Return the [x, y] coordinate for the center point of the cell that contains the specified text.  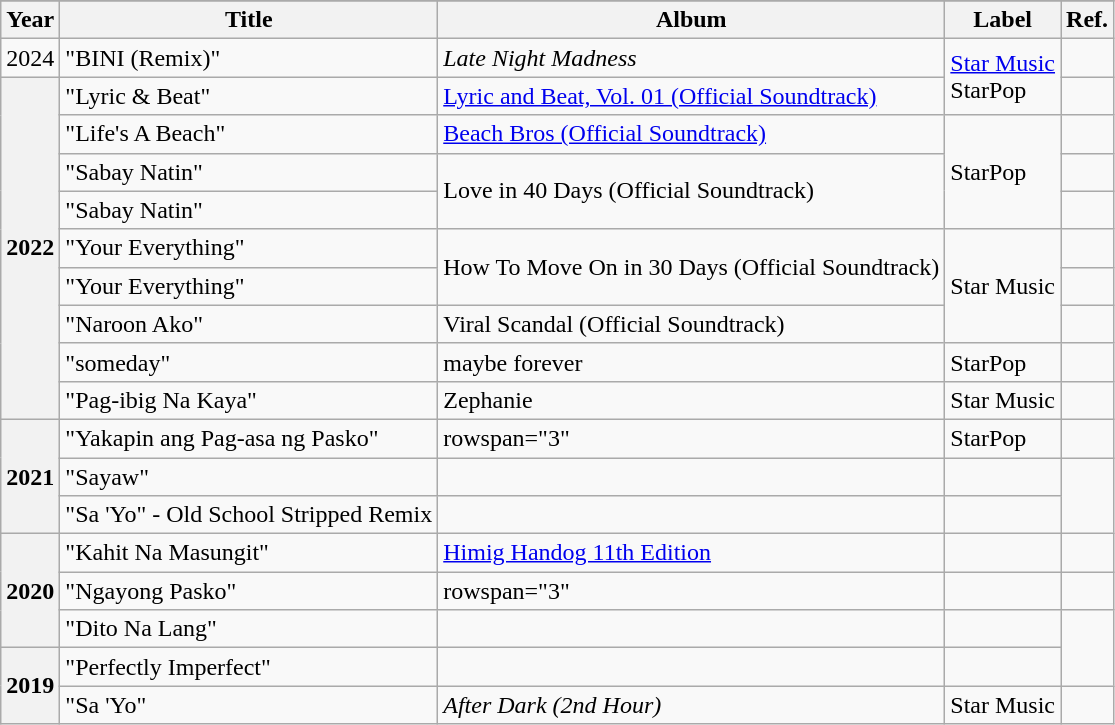
"Pag-ibig Na Kaya" [249, 400]
Label [1003, 20]
2020 [30, 591]
Star MusicStarPop [1003, 77]
"Yakapin ang Pag-asa ng Pasko" [249, 438]
"Kahit Na Masungit" [249, 553]
2022 [30, 248]
"Sa 'Yo" - Old School Stripped Remix [249, 515]
How To Move On in 30 Days (Official Soundtrack) [692, 267]
"Dito Na Lang" [249, 629]
After Dark (2nd Hour) [692, 705]
2021 [30, 476]
Lyric and Beat, Vol. 01 (Official Soundtrack) [692, 96]
"Sa 'Yo" [249, 705]
"someday" [249, 362]
maybe forever [692, 362]
Viral Scandal (Official Soundtrack) [692, 324]
2024 [30, 58]
Ref. [1088, 20]
"Sayaw" [249, 477]
"BINI (Remix)" [249, 58]
Zephanie [692, 400]
Title [249, 20]
"Naroon Ako" [249, 324]
Himig Handog 11th Edition [692, 553]
Love in 40 Days (Official Soundtrack) [692, 191]
"Life's A Beach" [249, 134]
2019 [30, 686]
"Lyric & Beat" [249, 96]
Late Night Madness [692, 58]
"Ngayong Pasko" [249, 591]
Album [692, 20]
Year [30, 20]
"Perfectly Imperfect" [249, 667]
Beach Bros (Official Soundtrack) [692, 134]
